Locate the cell with the specified text and output its (x, y) center coordinate. 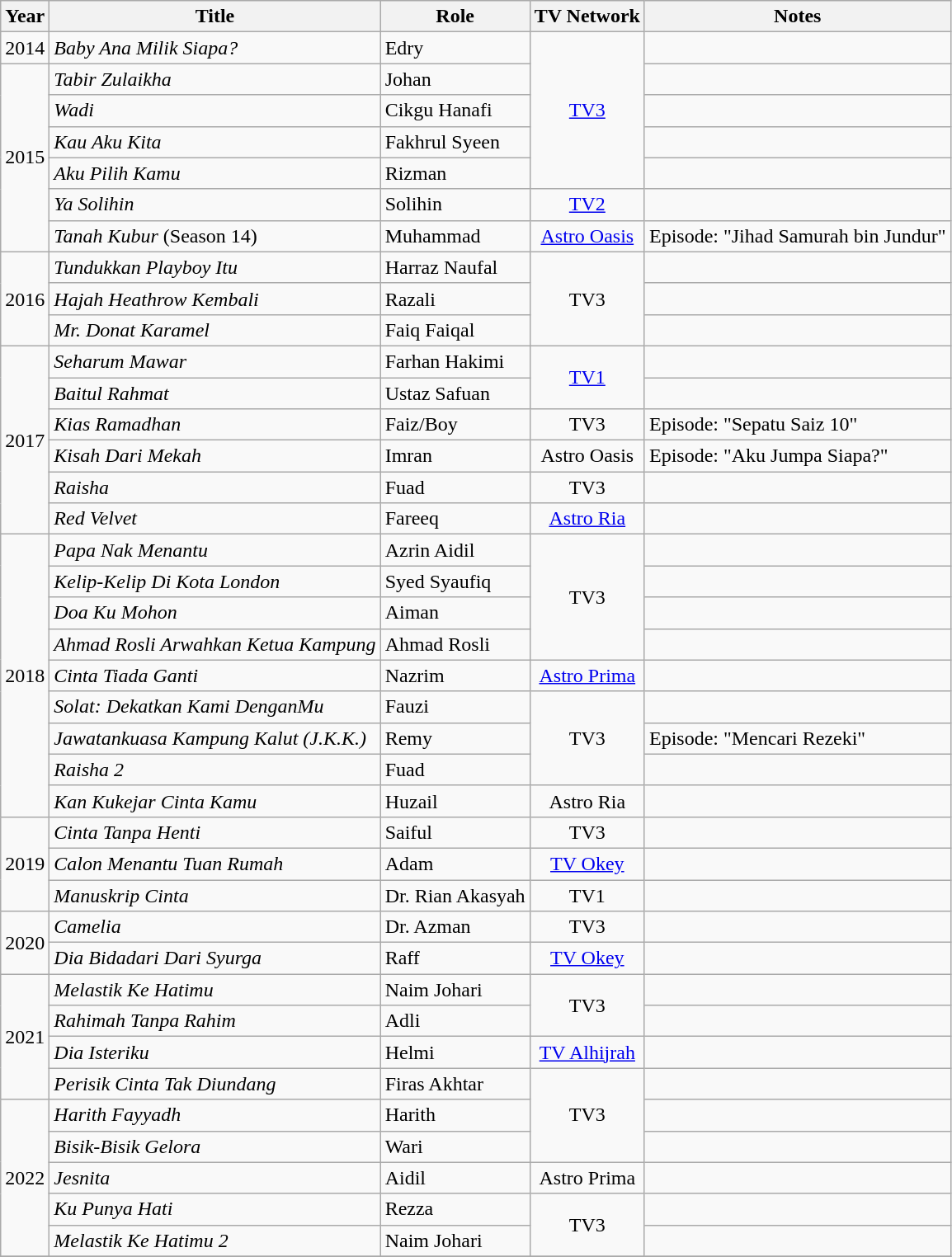
Tundukkan Playboy Itu (214, 267)
Dia Isteriku (214, 1052)
Camelia (214, 927)
Melastik Ke Hatimu (214, 990)
Harith Fayyadh (214, 1115)
Episode: "Jihad Samurah bin Jundur" (797, 236)
Ahmad Rosli Arwahkan Ketua Kampung (214, 644)
Wari (455, 1146)
Johan (455, 79)
Year (25, 16)
Rezza (455, 1209)
Hajah Heathrow Kembali (214, 299)
2015 (25, 158)
Ahmad Rosli (455, 644)
Cikgu Hanafi (455, 111)
Adam (455, 864)
Rizman (455, 173)
Imran (455, 456)
Solat: Dekatkan Kami DenganMu (214, 707)
TV Network (587, 16)
Dr. Rian Akasyah (455, 895)
Saiful (455, 832)
Firas Akhtar (455, 1084)
TV Alhijrah (587, 1052)
Aiman (455, 613)
2016 (25, 299)
Cinta Tiada Ganti (214, 676)
Harraz Naufal (455, 267)
Papa Nak Menantu (214, 550)
2014 (25, 48)
Kias Ramadhan (214, 425)
Raisha 2 (214, 770)
Mr. Donat Karamel (214, 330)
Faiq Faiqal (455, 330)
TV2 (587, 205)
Huzail (455, 801)
Solihin (455, 205)
Aku Pilih Kamu (214, 173)
Nazrim (455, 676)
Kisah Dari Mekah (214, 456)
Dr. Azman (455, 927)
Kan Kukejar Cinta Kamu (214, 801)
Kau Aku Kita (214, 142)
Melastik Ke Hatimu 2 (214, 1241)
Jawatankuasa Kampung Kalut (J.K.K.) (214, 738)
Doa Ku Mohon (214, 613)
Farhan Hakimi (455, 361)
Episode: "Sepatu Saiz 10" (797, 425)
Fareeq (455, 519)
Helmi (455, 1052)
Fakhrul Syeen (455, 142)
Ustaz Safuan (455, 393)
Ku Punya Hati (214, 1209)
Tanah Kubur (Season 14) (214, 236)
Wadi (214, 111)
2018 (25, 676)
Tabir Zulaikha (214, 79)
2021 (25, 1037)
Episode: "Mencari Rezeki" (797, 738)
Harith (455, 1115)
2019 (25, 864)
Cinta Tanpa Henti (214, 832)
Syed Syaufiq (455, 581)
Jesnita (214, 1178)
Raff (455, 958)
Calon Menantu Tuan Rumah (214, 864)
Red Velvet (214, 519)
Adli (455, 1021)
2022 (25, 1178)
Razali (455, 299)
Episode: "Aku Jumpa Siapa?" (797, 456)
Aidil (455, 1178)
Rahimah Tanpa Rahim (214, 1021)
Faiz/Boy (455, 425)
Perisik Cinta Tak Diundang (214, 1084)
Kelip-Kelip Di Kota London (214, 581)
Remy (455, 738)
Muhammad (455, 236)
Azrin Aidil (455, 550)
Notes (797, 16)
Seharum Mawar (214, 361)
2017 (25, 440)
Dia Bidadari Dari Syurga (214, 958)
Baby Ana Milik Siapa? (214, 48)
Role (455, 16)
Ya Solihin (214, 205)
Manuskrip Cinta (214, 895)
Edry (455, 48)
Fauzi (455, 707)
2020 (25, 943)
Baitul Rahmat (214, 393)
Bisik-Bisik Gelora (214, 1146)
Title (214, 16)
Raisha (214, 487)
